Extract the [X, Y] coordinate from the center of the cell holding the provided text.  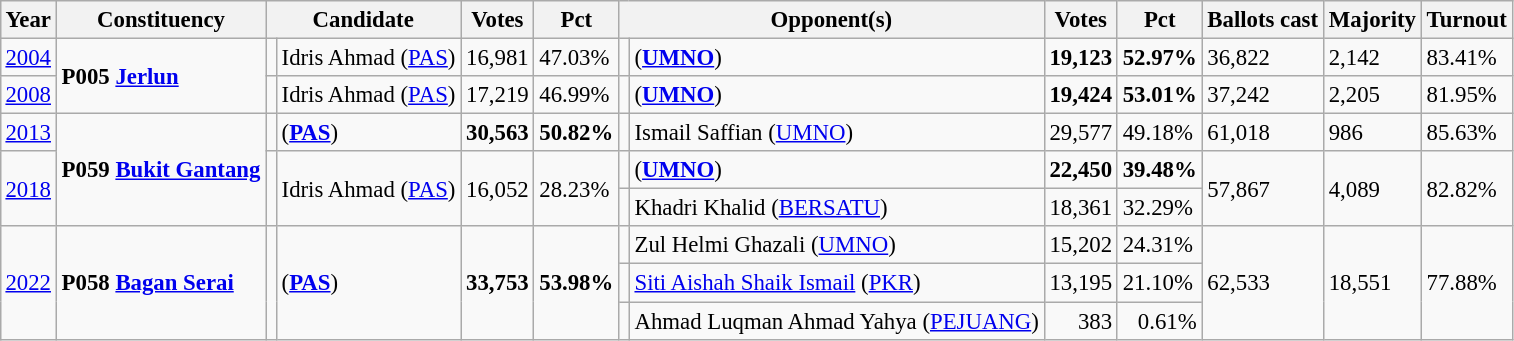
62,533 [1262, 282]
2,142 [1372, 57]
Ballots cast [1262, 20]
16,052 [498, 188]
Constituency [160, 20]
22,450 [1080, 170]
24.31% [1160, 245]
19,123 [1080, 57]
50.82% [576, 133]
4,089 [1372, 188]
Zul Helmi Ghazali (UMNO) [836, 245]
21.10% [1160, 283]
Ismail Saffian (UMNO) [836, 133]
30,563 [498, 133]
53.98% [576, 282]
15,202 [1080, 245]
36,822 [1262, 57]
19,424 [1080, 95]
29,577 [1080, 133]
P059 Bukit Gantang [160, 170]
Siti Aishah Shaik Ismail (PKR) [836, 283]
33,753 [498, 282]
P005 Jerlun [160, 76]
Candidate [364, 20]
81.95% [1466, 95]
2022 [28, 282]
32.29% [1160, 208]
Majority [1372, 20]
82.82% [1466, 188]
39.48% [1160, 170]
2008 [28, 95]
2013 [28, 133]
18,551 [1372, 282]
2,205 [1372, 95]
37,242 [1262, 95]
Turnout [1466, 20]
49.18% [1160, 133]
85.63% [1466, 133]
83.41% [1466, 57]
16,981 [498, 57]
Ahmad Luqman Ahmad Yahya (PEJUANG) [836, 321]
P058 Bagan Serai [160, 282]
986 [1372, 133]
13,195 [1080, 283]
0.61% [1160, 321]
Opponent(s) [832, 20]
18,361 [1080, 208]
47.03% [576, 57]
52.97% [1160, 57]
2004 [28, 57]
Year [28, 20]
2018 [28, 188]
57,867 [1262, 188]
28.23% [576, 188]
17,219 [498, 95]
Khadri Khalid (BERSATU) [836, 208]
46.99% [576, 95]
383 [1080, 321]
61,018 [1262, 133]
77.88% [1466, 282]
53.01% [1160, 95]
